Detect which cell encompasses the target text, then output its (X, Y) center coordinate. 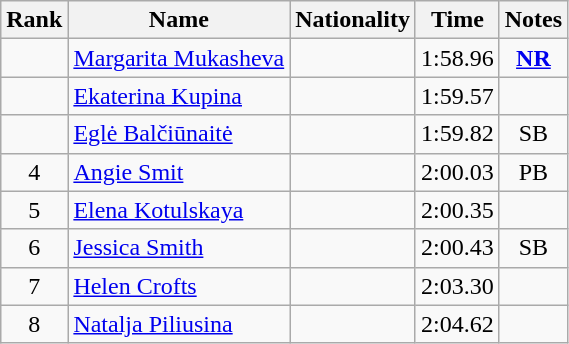
Eglė Balčiūnaitė (179, 134)
Helen Crofts (179, 286)
Angie Smit (179, 172)
Margarita Mukasheva (179, 58)
6 (34, 248)
Natalja Piliusina (179, 324)
Jessica Smith (179, 248)
1:59.57 (457, 96)
2:03.30 (457, 286)
7 (34, 286)
2:04.62 (457, 324)
Time (457, 20)
1:58.96 (457, 58)
Rank (34, 20)
5 (34, 210)
Nationality (353, 20)
2:00.03 (457, 172)
NR (533, 58)
8 (34, 324)
Notes (533, 20)
Elena Kotulskaya (179, 210)
2:00.35 (457, 210)
4 (34, 172)
Name (179, 20)
1:59.82 (457, 134)
2:00.43 (457, 248)
PB (533, 172)
Ekaterina Kupina (179, 96)
